Return [X, Y] of the center of cell containing provided text 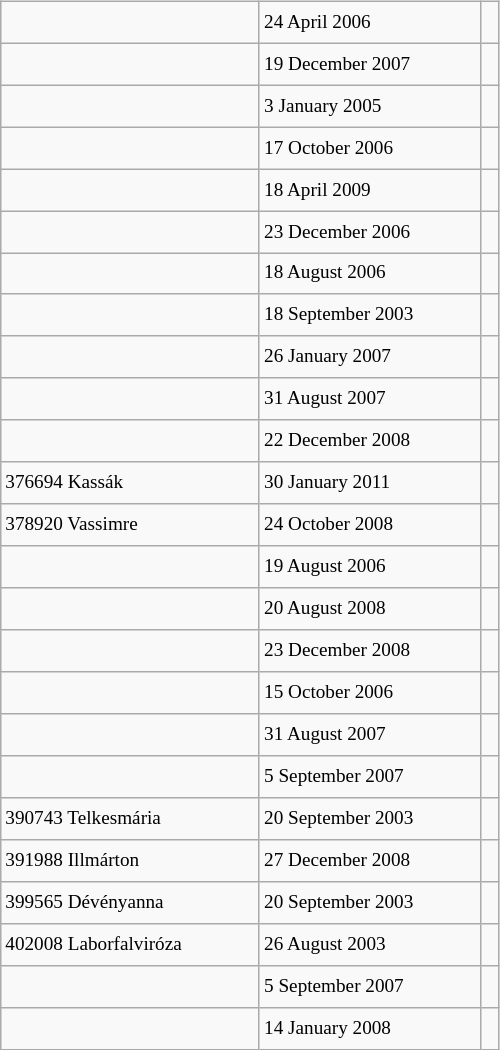
17 October 2006 [370, 148]
30 January 2011 [370, 483]
26 August 2003 [370, 944]
18 September 2003 [370, 315]
22 December 2008 [370, 441]
399565 Dévényanna [130, 902]
23 December 2006 [370, 232]
26 January 2007 [370, 357]
15 October 2006 [370, 693]
402008 Laborfalviróza [130, 944]
390743 Telkesmária [130, 819]
27 December 2008 [370, 861]
24 April 2006 [370, 22]
391988 Illmárton [130, 861]
18 April 2009 [370, 190]
24 October 2008 [370, 525]
18 August 2006 [370, 274]
3 January 2005 [370, 106]
19 August 2006 [370, 567]
378920 Vassimre [130, 525]
23 December 2008 [370, 651]
376694 Kassák [130, 483]
19 December 2007 [370, 64]
20 August 2008 [370, 609]
14 January 2008 [370, 1028]
